Scan for the cell matching the given text and deliver its [X, Y] coordinate at center. 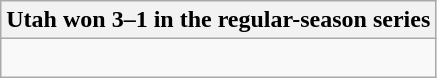
Utah won 3–1 in the regular-season series [218, 20]
